Locate the cell with the specified text and output its (X, Y) center coordinate. 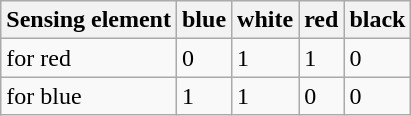
white (266, 20)
Sensing element (89, 20)
for red (89, 58)
blue (204, 20)
red (322, 20)
black (378, 20)
for blue (89, 96)
